Return (X, Y) of the center of cell containing provided text 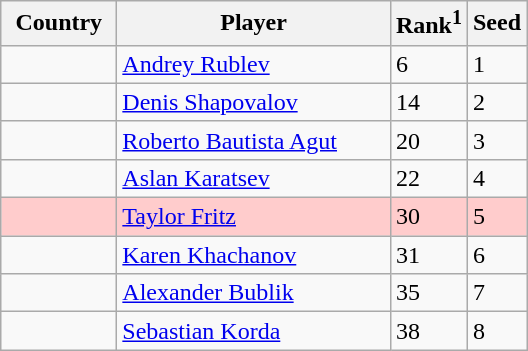
22 (428, 178)
14 (428, 102)
3 (496, 140)
Denis Shapovalov (254, 102)
Sebastian Korda (254, 331)
31 (428, 255)
Roberto Bautista Agut (254, 140)
Taylor Fritz (254, 217)
2 (496, 102)
7 (496, 293)
Player (254, 24)
Alexander Bublik (254, 293)
Rank1 (428, 24)
Country (59, 24)
8 (496, 331)
Aslan Karatsev (254, 178)
4 (496, 178)
1 (496, 64)
35 (428, 293)
38 (428, 331)
5 (496, 217)
Seed (496, 24)
30 (428, 217)
Andrey Rublev (254, 64)
Karen Khachanov (254, 255)
20 (428, 140)
